Provide the (x, y) coordinate of the cell's center where the given text is located.  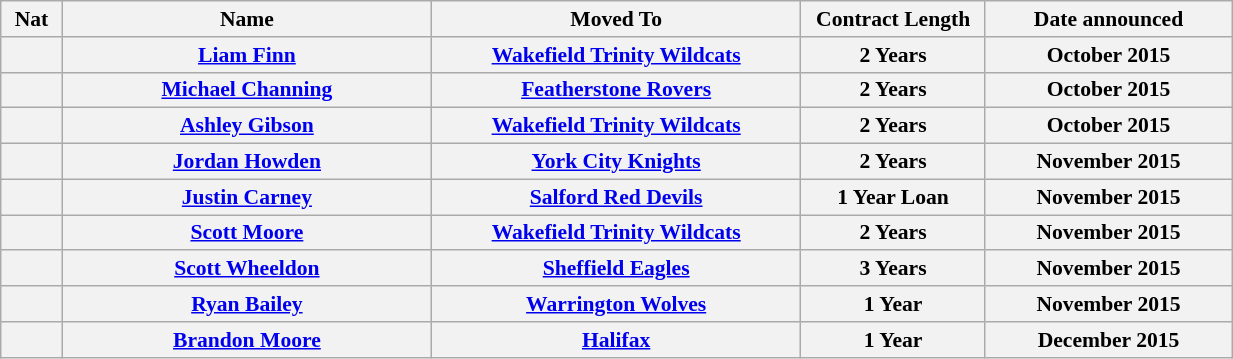
Contract Length (894, 19)
Date announced (1108, 19)
Moved To (616, 19)
Scott Wheeldon (246, 269)
1 Year Loan (894, 197)
December 2015 (1108, 340)
Liam Finn (246, 55)
Ashley Gibson (246, 126)
Halifax (616, 340)
Justin Carney (246, 197)
Michael Channing (246, 90)
Salford Red Devils (616, 197)
Nat (32, 19)
Sheffield Eagles (616, 269)
Featherstone Rovers (616, 90)
Scott Moore (246, 233)
Brandon Moore (246, 340)
Jordan Howden (246, 162)
Ryan Bailey (246, 304)
3 Years (894, 269)
Name (246, 19)
York City Knights (616, 162)
Warrington Wolves (616, 304)
